Return (X, Y) of the center of cell containing provided text 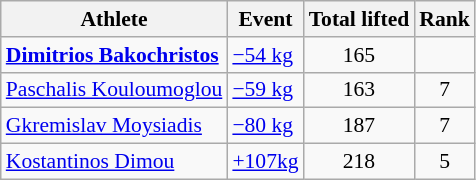
5 (444, 162)
+107kg (265, 162)
163 (360, 90)
−80 kg (265, 126)
165 (360, 55)
Event (265, 19)
Dimitrios Bakochristos (114, 55)
187 (360, 126)
Athlete (114, 19)
−54 kg (265, 55)
Total lifted (360, 19)
Gkremislav Moysiadis (114, 126)
Rank (444, 19)
−59 kg (265, 90)
Kostantinos Dimou (114, 162)
218 (360, 162)
Paschalis Kouloumoglou (114, 90)
